Extract the (x, y) coordinate from the center of the cell holding the provided text.  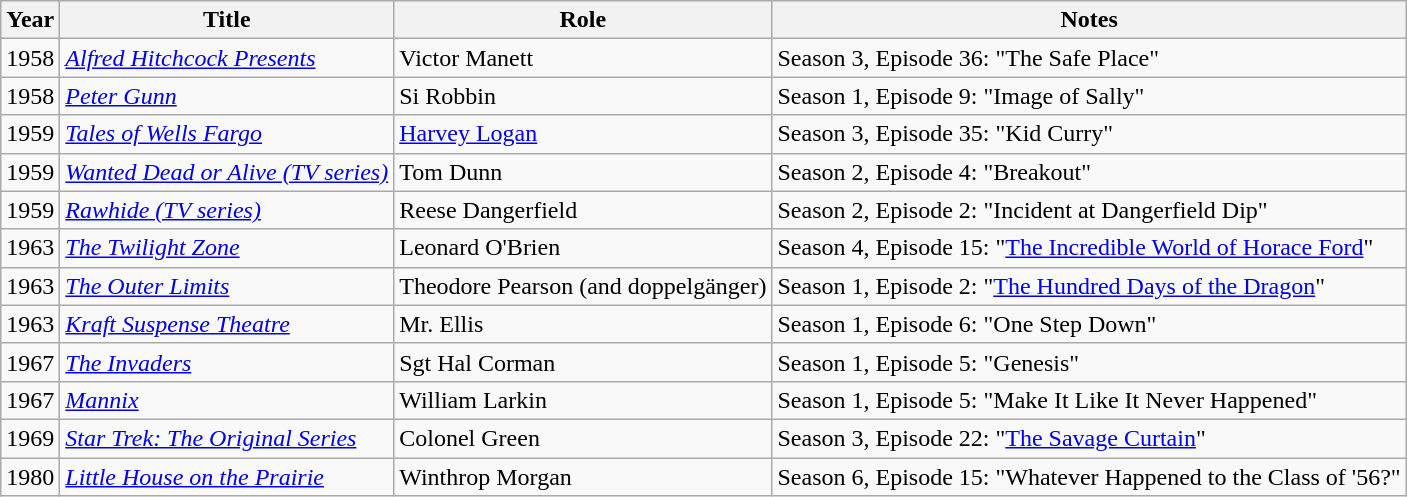
Season 4, Episode 15: "The Incredible World of Horace Ford" (1089, 248)
Winthrop Morgan (583, 477)
Mr. Ellis (583, 324)
Colonel Green (583, 438)
1969 (30, 438)
Alfred Hitchcock Presents (227, 58)
The Invaders (227, 362)
Season 3, Episode 35: "Kid Curry" (1089, 134)
Season 3, Episode 36: "The Safe Place" (1089, 58)
Season 1, Episode 6: "One Step Down" (1089, 324)
Little House on the Prairie (227, 477)
Role (583, 20)
Tom Dunn (583, 172)
William Larkin (583, 400)
Tales of Wells Fargo (227, 134)
Season 1, Episode 2: "The Hundred Days of the Dragon" (1089, 286)
Season 2, Episode 4: "Breakout" (1089, 172)
Notes (1089, 20)
Season 2, Episode 2: "Incident at Dangerfield Dip" (1089, 210)
Peter Gunn (227, 96)
The Outer Limits (227, 286)
Mannix (227, 400)
1980 (30, 477)
Season 1, Episode 5: "Genesis" (1089, 362)
Victor Manett (583, 58)
Sgt Hal Corman (583, 362)
Season 3, Episode 22: "The Savage Curtain" (1089, 438)
Star Trek: The Original Series (227, 438)
Season 1, Episode 5: "Make It Like It Never Happened" (1089, 400)
Season 6, Episode 15: "Whatever Happened to the Class of '56?" (1089, 477)
Season 1, Episode 9: "Image of Sally" (1089, 96)
Wanted Dead or Alive (TV series) (227, 172)
Reese Dangerfield (583, 210)
Kraft Suspense Theatre (227, 324)
Theodore Pearson (and doppelgänger) (583, 286)
Rawhide (TV series) (227, 210)
Si Robbin (583, 96)
Year (30, 20)
The Twilight Zone (227, 248)
Title (227, 20)
Harvey Logan (583, 134)
Leonard O'Brien (583, 248)
